Provide the (x, y) coordinate of the cell's center where the given text is located.  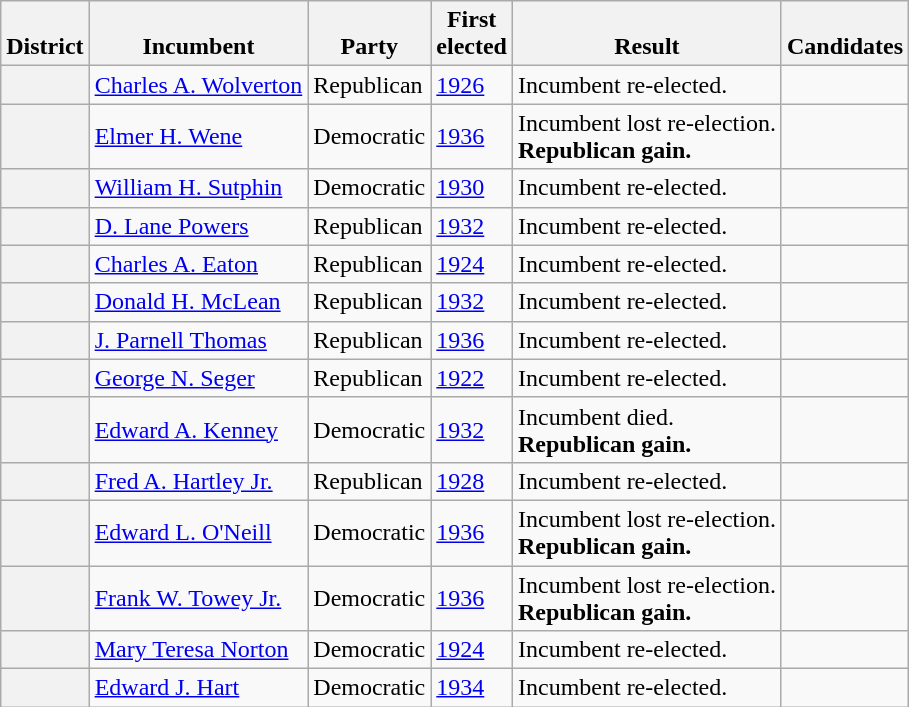
Charles A. Wolverton (198, 85)
1930 (472, 188)
Edward J. Hart (198, 688)
Result (646, 34)
District (45, 34)
1928 (472, 481)
Incumbent (198, 34)
Firstelected (472, 34)
D. Lane Powers (198, 226)
1926 (472, 85)
Fred A. Hartley Jr. (198, 481)
Candidates (844, 34)
Mary Teresa Norton (198, 650)
Incumbent died.Republican gain. (646, 430)
George N. Seger (198, 378)
Edward A. Kenney (198, 430)
Donald H. McLean (198, 302)
Frank W. Towey Jr. (198, 598)
William H. Sutphin (198, 188)
1934 (472, 688)
Party (370, 34)
Edward L. O'Neill (198, 532)
J. Parnell Thomas (198, 340)
Elmer H. Wene (198, 136)
1922 (472, 378)
Charles A. Eaton (198, 264)
